From the cell containing the given text, extract its center point as [x, y] coordinate. 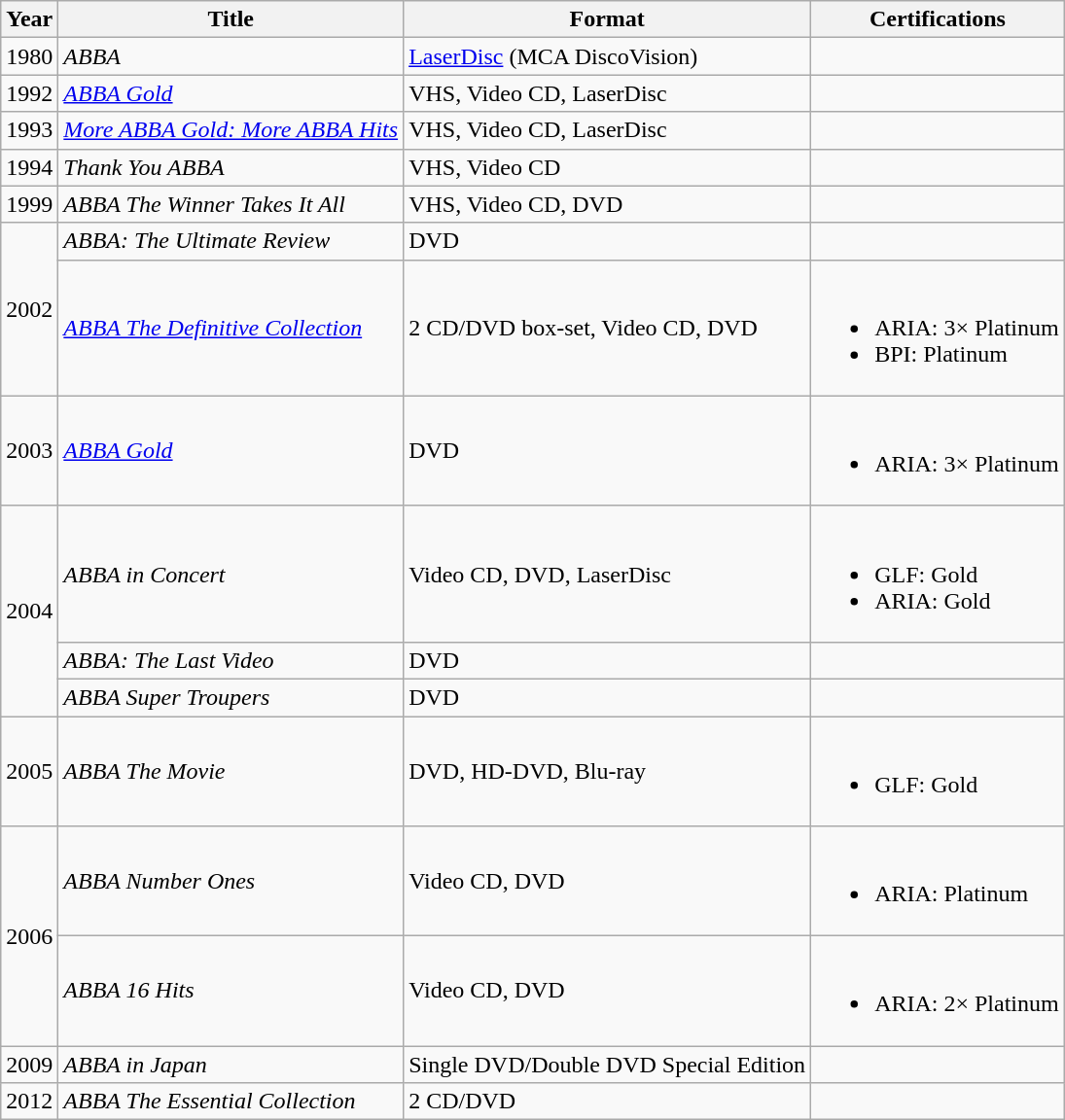
ARIA: 2× Platinum [938, 992]
GLF: Gold [938, 770]
LaserDisc (MCA DiscoVision) [607, 56]
DVD, HD-DVD, Blu-ray [607, 770]
VHS, Video CD [607, 167]
2003 [29, 451]
ABBA The Essential Collection [231, 1102]
More ABBA Gold: More ABBA Hits [231, 130]
ABBA 16 Hits [231, 992]
2009 [29, 1065]
2002 [29, 309]
ABBA: The Ultimate Review [231, 241]
ABBA [231, 56]
1993 [29, 130]
Year [29, 19]
Format [607, 19]
ABBA in Japan [231, 1065]
Video CD, DVD, LaserDisc [607, 574]
ABBA: The Last Video [231, 660]
2 CD/DVD [607, 1102]
Single DVD/Double DVD Special Edition [607, 1065]
ARIA: Platinum [938, 881]
GLF: Gold ARIA: Gold [938, 574]
2004 [29, 611]
1994 [29, 167]
2012 [29, 1102]
Thank You ABBA [231, 167]
ABBA The Winner Takes It All [231, 204]
Certifications [938, 19]
2005 [29, 770]
1999 [29, 204]
ABBA Super Troupers [231, 697]
ABBA The Definitive Collection [231, 328]
2006 [29, 936]
ABBA Number Ones [231, 881]
Title [231, 19]
2 CD/DVD box-set, Video CD, DVD [607, 328]
VHS, Video CD, DVD [607, 204]
ARIA: 3× PlatinumBPI: Platinum [938, 328]
ABBA The Movie [231, 770]
ARIA: 3× Platinum [938, 451]
1980 [29, 56]
1992 [29, 93]
ABBA in Concert [231, 574]
